For the text-containing cell, return its midpoint in [X, Y] coordinate format. 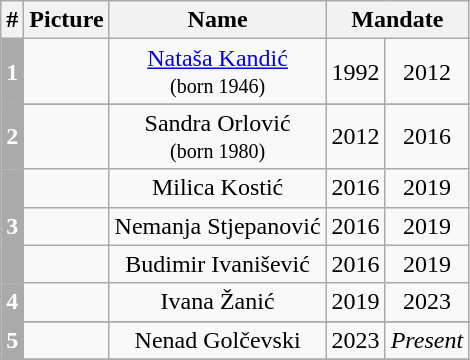
Picture [66, 20]
Nataša Kandić(born 1946) [218, 72]
5 [12, 340]
1 [12, 72]
Mandate [398, 20]
Nenad Golčevski [218, 340]
Budimir Ivanišević [218, 264]
Present [426, 340]
Nemanja Stjepanović [218, 226]
1992 [356, 72]
3 [12, 226]
Name [218, 20]
4 [12, 302]
Ivana Žanić [218, 302]
Sandra Orlović(born 1980) [218, 136]
# [12, 20]
Milica Kostić [218, 188]
2 [12, 136]
